For the text-containing cell, return its midpoint in [X, Y] coordinate format. 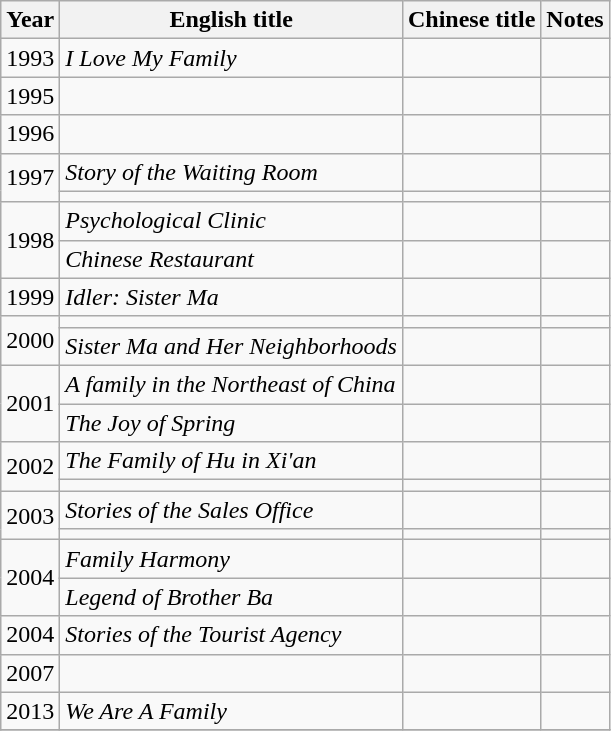
1993 [30, 58]
The Joy of Spring [232, 423]
Family Harmony [232, 559]
Stories of the Sales Office [232, 510]
Legend of Brother Ba [232, 597]
1998 [30, 240]
English title [232, 20]
Story of the Waiting Room [232, 172]
Stories of the Tourist Agency [232, 635]
2013 [30, 711]
1999 [30, 297]
2001 [30, 403]
2007 [30, 673]
1995 [30, 96]
1997 [30, 178]
Notes [575, 20]
Idler: Sister Ma [232, 297]
Sister Ma and Her Neighborhoods [232, 346]
2002 [30, 466]
Psychological Clinic [232, 221]
Year [30, 20]
A family in the Northeast of China [232, 384]
The Family of Hu in Xi'an [232, 461]
Chinese title [471, 20]
2000 [30, 340]
We Are A Family [232, 711]
Chinese Restaurant [232, 259]
1996 [30, 134]
I Love My Family [232, 58]
2003 [30, 516]
